Extract the (x, y) coordinate from the center of the cell holding the provided text.  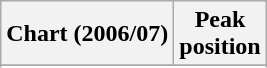
Peakposition (220, 34)
Chart (2006/07) (88, 34)
